Return the (x, y) coordinate for the center point of the cell that contains the specified text.  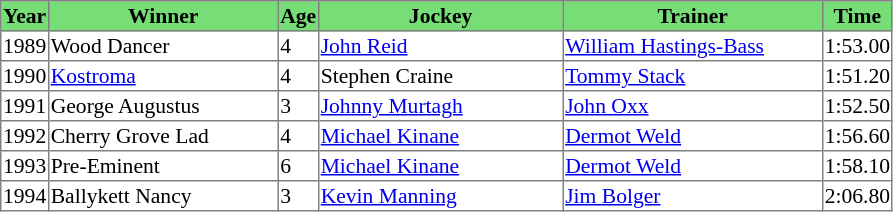
Ballykett Nancy (163, 196)
Tommy Stack (693, 76)
1992 (25, 136)
Jim Bolger (693, 196)
George Augustus (163, 106)
1:58.10 (857, 166)
1993 (25, 166)
2:06.80 (857, 196)
1994 (25, 196)
Year (25, 16)
Stephen Craine (440, 76)
Trainer (693, 16)
1990 (25, 76)
Time (857, 16)
William Hastings-Bass (693, 46)
1:53.00 (857, 46)
1:52.50 (857, 106)
Johnny Murtagh (440, 106)
John Reid (440, 46)
1:51.20 (857, 76)
6 (298, 166)
1:56.60 (857, 136)
Kostroma (163, 76)
Cherry Grove Lad (163, 136)
Jockey (440, 16)
John Oxx (693, 106)
Wood Dancer (163, 46)
Age (298, 16)
Kevin Manning (440, 196)
Pre-Eminent (163, 166)
Winner (163, 16)
1989 (25, 46)
1991 (25, 106)
